Extract the (X, Y) coordinate from the center of the cell holding the provided text.  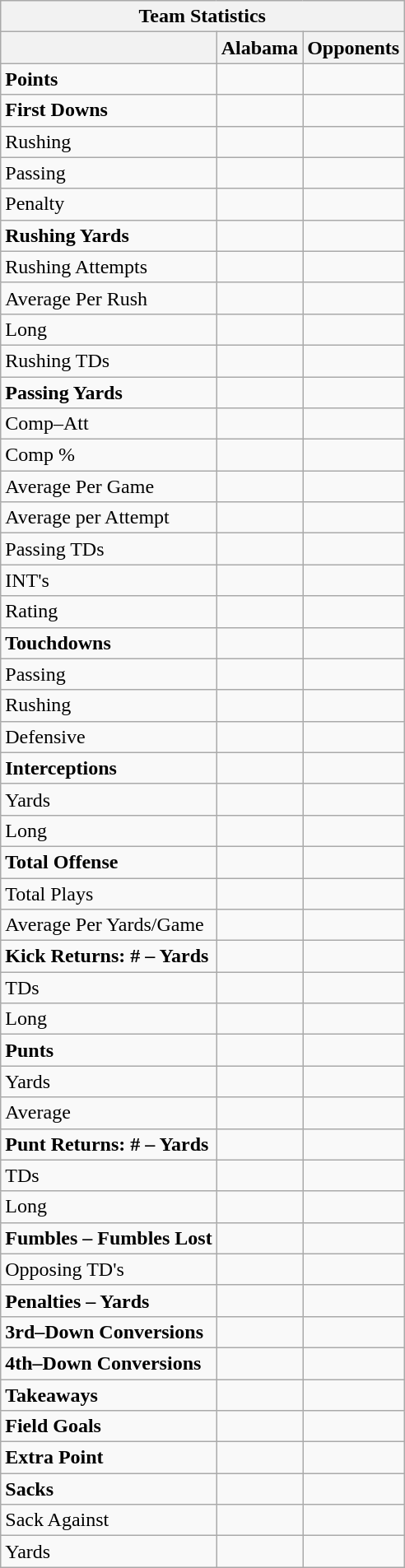
Rushing Attempts (109, 267)
Total Offense (109, 862)
Penalty (109, 204)
Opponents (354, 48)
Rushing TDs (109, 361)
Sack Against (109, 1520)
Kick Returns: # – Yards (109, 956)
Punts (109, 1050)
Sacks (109, 1489)
Average per Attempt (109, 518)
Takeaways (109, 1395)
Interceptions (109, 768)
Touchdowns (109, 643)
Average Per Rush (109, 298)
Field Goals (109, 1426)
Opposing TD's (109, 1269)
Total Plays (109, 893)
Points (109, 79)
Punt Returns: # – Yards (109, 1144)
4th–Down Conversions (109, 1363)
Comp % (109, 455)
Fumbles – Fumbles Lost (109, 1238)
Average (109, 1113)
Average Per Game (109, 486)
3rd–Down Conversions (109, 1332)
Defensive (109, 737)
Passing TDs (109, 549)
Alabama (259, 48)
Comp–Att (109, 424)
First Downs (109, 110)
INT's (109, 580)
Passing Yards (109, 393)
Team Statistics (202, 16)
Rating (109, 612)
Rushing Yards (109, 235)
Extra Point (109, 1458)
Average Per Yards/Game (109, 925)
Penalties – Yards (109, 1300)
